Return (x, y) of the center of cell containing provided text 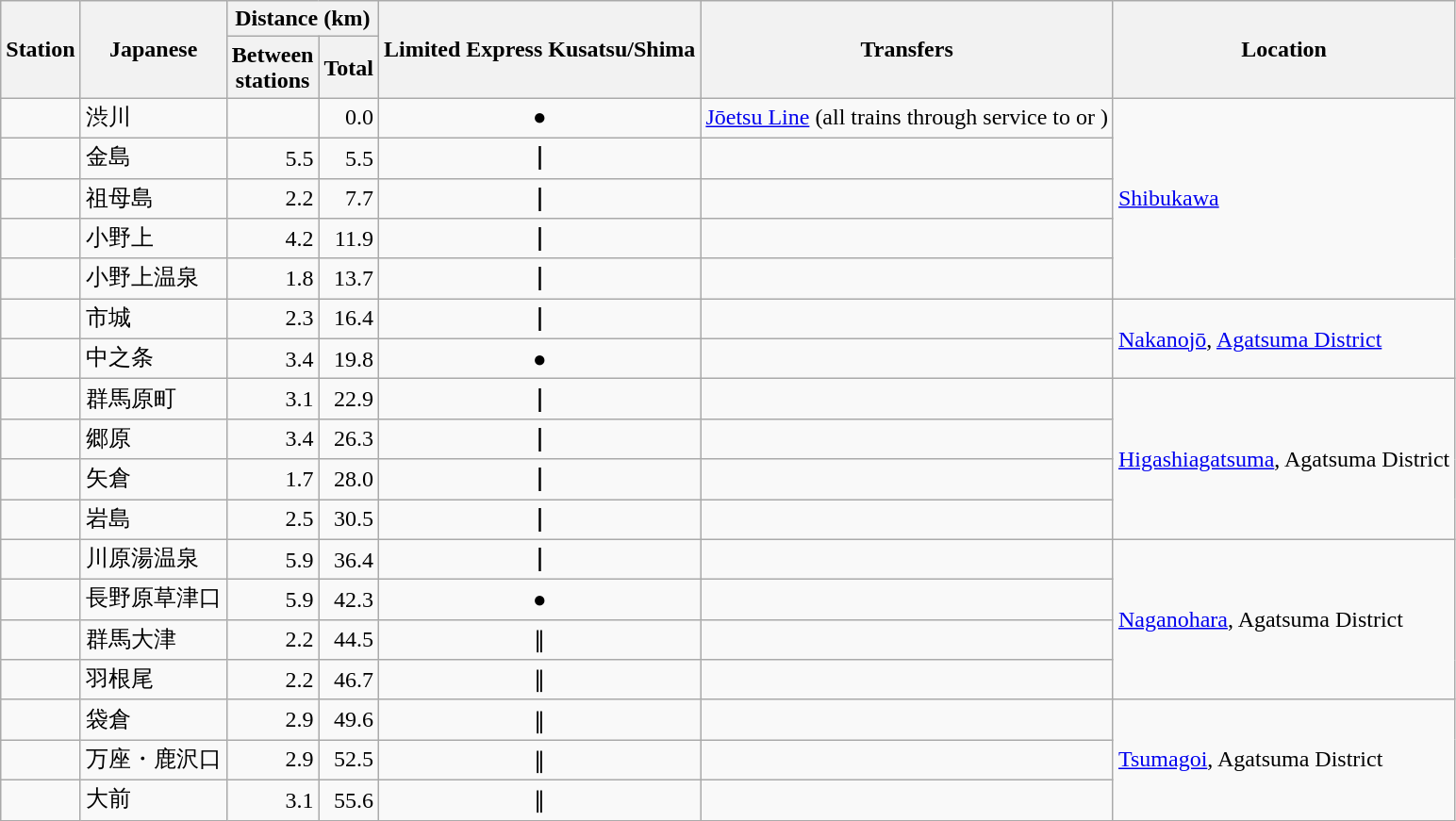
Nakanojō, Agatsuma District (1283, 339)
Limited Express Kusatsu/Shima (539, 49)
19.8 (349, 358)
Japanese (153, 49)
渋川 (153, 119)
28.0 (349, 479)
羽根尾 (153, 681)
小野上温泉 (153, 279)
4.2 (273, 239)
36.4 (349, 560)
16.4 (349, 319)
52.5 (349, 760)
Total (349, 68)
群馬原町 (153, 400)
Station (41, 49)
1.7 (273, 479)
Naganohara, Agatsuma District (1283, 619)
万座・鹿沢口 (153, 760)
袋倉 (153, 720)
Transfers (907, 49)
44.5 (349, 639)
30.5 (349, 520)
Higashiagatsuma, Agatsuma District (1283, 459)
矢倉 (153, 479)
22.9 (349, 400)
長野原草津口 (153, 599)
49.6 (349, 720)
7.7 (349, 198)
Betweenstations (273, 68)
Tsumagoi, Agatsuma District (1283, 760)
46.7 (349, 681)
祖母島 (153, 198)
0.0 (349, 119)
市城 (153, 319)
55.6 (349, 799)
郷原 (153, 439)
小野上 (153, 239)
26.3 (349, 439)
群馬大津 (153, 639)
岩島 (153, 520)
金島 (153, 158)
川原湯温泉 (153, 560)
Location (1283, 49)
Jōetsu Line (all trains through service to or ) (907, 119)
13.7 (349, 279)
Shibukawa (1283, 198)
Distance (km) (302, 19)
1.8 (273, 279)
2.3 (273, 319)
2.5 (273, 520)
42.3 (349, 599)
大前 (153, 799)
11.9 (349, 239)
中之条 (153, 358)
